From the cell containing the given text, extract its center point as [X, Y] coordinate. 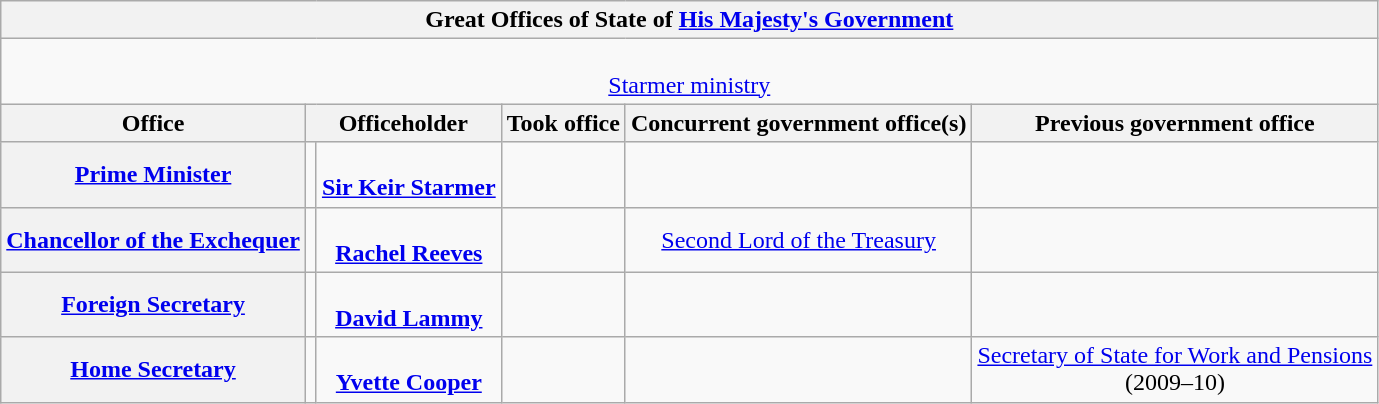
Second Lord of the Treasury [798, 240]
Foreign Secretary [154, 304]
Took office [563, 123]
Prime Minister [154, 174]
Previous government office [1175, 123]
David Lammy [408, 304]
Chancellor of the Exchequer [154, 240]
Great Offices of State of His Majesty's Government [690, 20]
Home Secretary [154, 370]
Rachel Reeves [408, 240]
Starmer ministry [690, 72]
Concurrent government office(s) [798, 123]
Yvette Cooper [408, 370]
Office [154, 123]
Officeholder [403, 123]
Secretary of State for Work and Pensions(2009–10) [1175, 370]
Sir Keir Starmer [408, 174]
